Provide the (X, Y) coordinate of the cell's center where the given text is located.  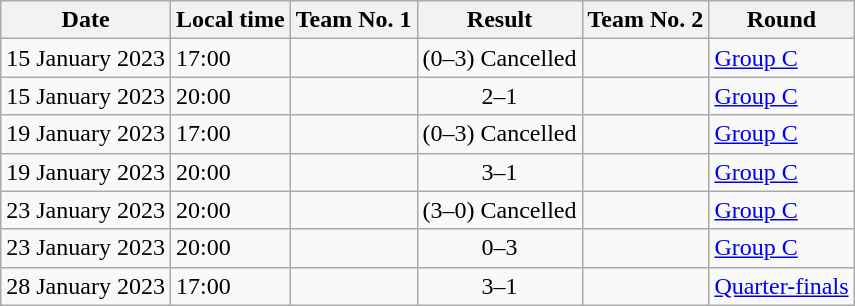
Local time (230, 20)
2–1 (500, 96)
Round (782, 20)
28 January 2023 (86, 286)
Team No. 2 (646, 20)
(3–0) Cancelled (500, 210)
Team No. 1 (354, 20)
Quarter-finals (782, 286)
Date (86, 20)
0–3 (500, 248)
Result (500, 20)
